Search for the cell housing the specified text and yield its (x, y) center coordinate. 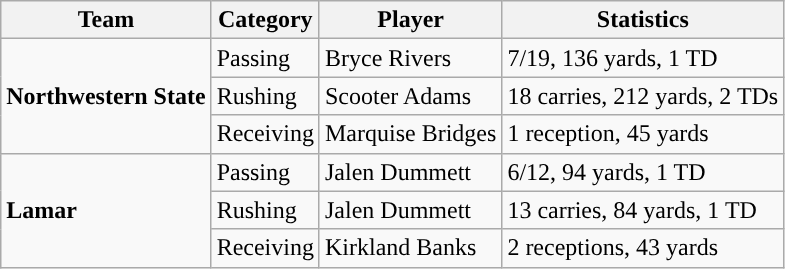
Northwestern State (106, 96)
Player (410, 20)
Team (106, 20)
Statistics (643, 20)
7/19, 136 yards, 1 TD (643, 58)
18 carries, 212 yards, 2 TDs (643, 96)
2 receptions, 43 yards (643, 248)
1 reception, 45 yards (643, 134)
13 carries, 84 yards, 1 TD (643, 210)
6/12, 94 yards, 1 TD (643, 172)
Kirkland Banks (410, 248)
Scooter Adams (410, 96)
Lamar (106, 210)
Bryce Rivers (410, 58)
Category (265, 20)
Marquise Bridges (410, 134)
